Scan for the cell matching the given text and deliver its (x, y) coordinate at center. 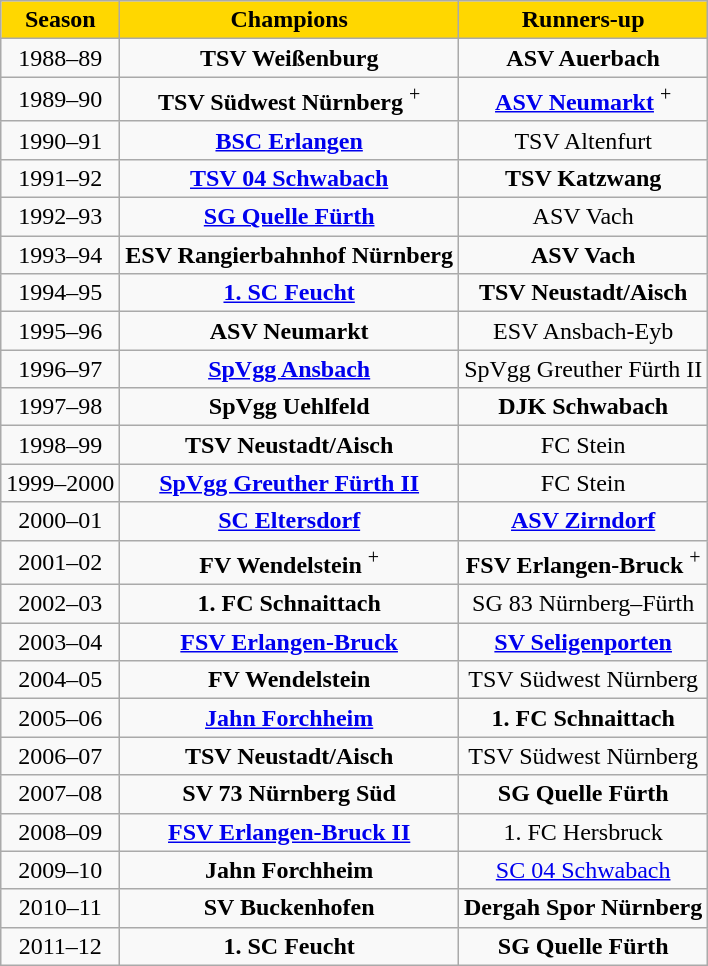
1997–98 (60, 407)
SpVgg Uehlfeld (290, 407)
2004–05 (60, 680)
DJK Schwabach (584, 407)
SpVgg Ansbach (290, 369)
TSV Katzwang (584, 178)
FSV Erlangen-Bruck + (584, 562)
FSV Erlangen-Bruck (290, 642)
1990–91 (60, 140)
1992–93 (60, 217)
Season (60, 20)
ASV Auerbach (584, 58)
1988–89 (60, 58)
TSV Südwest Nürnberg + (290, 100)
2001–02 (60, 562)
ESV Rangierbahnhof Nürnberg (290, 255)
2010–11 (60, 908)
ASV Neumarkt (290, 331)
2007–08 (60, 794)
2008–09 (60, 832)
2000–01 (60, 521)
1999–2000 (60, 483)
TSV Altenfurt (584, 140)
2009–10 (60, 870)
FSV Erlangen-Bruck II (290, 832)
SG 83 Nürnberg–Fürth (584, 604)
FV Wendelstein + (290, 562)
1995–96 (60, 331)
2003–04 (60, 642)
1993–94 (60, 255)
TSV 04 Schwabach (290, 178)
1. FC Hersbruck (584, 832)
SC Eltersdorf (290, 521)
1994–95 (60, 293)
2002–03 (60, 604)
ASV Neumarkt + (584, 100)
2005–06 (60, 718)
2011–12 (60, 946)
SV Buckenhofen (290, 908)
1991–92 (60, 178)
SC 04 Schwabach (584, 870)
FV Wendelstein (290, 680)
Champions (290, 20)
SV 73 Nürnberg Süd (290, 794)
Runners-up (584, 20)
1998–99 (60, 445)
ASV Zirndorf (584, 521)
SV Seligenporten (584, 642)
1989–90 (60, 100)
1996–97 (60, 369)
BSC Erlangen (290, 140)
Dergah Spor Nürnberg (584, 908)
2006–07 (60, 756)
TSV Weißenburg (290, 58)
ESV Ansbach-Eyb (584, 331)
